Locate the cell with the specified text and output its (X, Y) center coordinate. 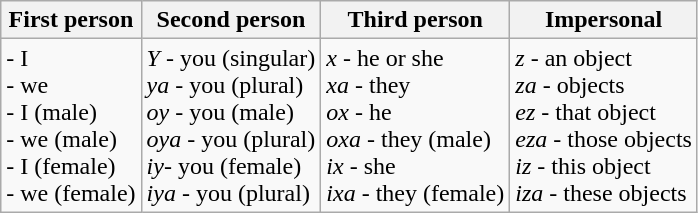
z - an objectza - objectsez - that objecteza - those objectsiz - this objectiza - these objects (604, 126)
Impersonal (604, 20)
Third person (416, 20)
First person (71, 20)
- I - we - I (male) - we (male) - I (female) - we (female) (71, 126)
Y - you (singular)ya - you (plural)oy - you (male)oya - you (plural)iy- you (female)iya - you (plural) (231, 126)
Second person (231, 20)
x - he or shexa - theyox - heoxa - they (male)ix - sheixa - they (female) (416, 126)
